Return the (x, y) coordinate for the center point of the cell that contains the specified text.  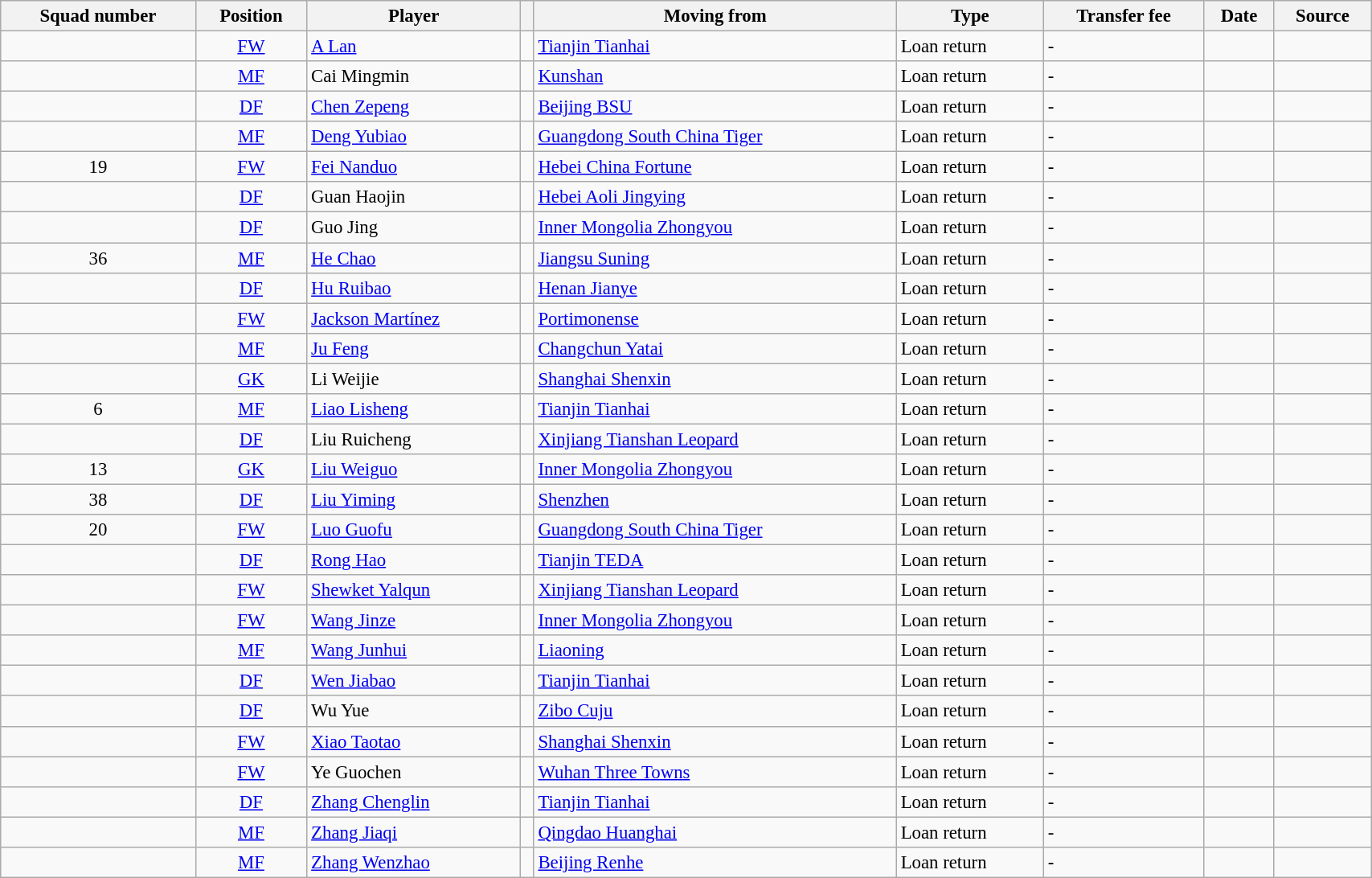
Transfer fee (1124, 16)
Zhang Wenzhao (414, 863)
Rong Hao (414, 560)
He Chao (414, 258)
Kunshan (715, 76)
Wu Yue (414, 712)
Hu Ruibao (414, 288)
Ju Feng (414, 348)
Wen Jiabao (414, 681)
Hebei China Fortune (715, 167)
Zhang Chenglin (414, 802)
36 (98, 258)
Liao Lisheng (414, 409)
Liu Weiguo (414, 470)
Qingdao Huanghai (715, 832)
Liu Yiming (414, 499)
Date (1239, 16)
19 (98, 167)
Zhang Jiaqi (414, 832)
Luo Guofu (414, 530)
38 (98, 499)
Cai Mingmin (414, 76)
Changchun Yatai (715, 348)
Squad number (98, 16)
Shewket Yalqun (414, 590)
Player (414, 16)
Liu Ruicheng (414, 439)
Shenzhen (715, 499)
6 (98, 409)
Wang Jinze (414, 621)
A Lan (414, 47)
Guo Jing (414, 228)
Chen Zepeng (414, 107)
Beijing BSU (715, 107)
Source (1322, 16)
Moving from (715, 16)
Wuhan Three Towns (715, 772)
Guan Haojin (414, 197)
Xiao Taotao (414, 741)
Type (969, 16)
Tianjin TEDA (715, 560)
Li Weijie (414, 379)
13 (98, 470)
Position (251, 16)
Deng Yubiao (414, 137)
Beijing Renhe (715, 863)
Zibo Cuju (715, 712)
Ye Guochen (414, 772)
Fei Nanduo (414, 167)
20 (98, 530)
Hebei Aoli Jingying (715, 197)
Jiangsu Suning (715, 258)
Portimonense (715, 318)
Henan Jianye (715, 288)
Wang Junhui (414, 650)
Jackson Martínez (414, 318)
Liaoning (715, 650)
